Detect which cell encompasses the target text, then output its [X, Y] center coordinate. 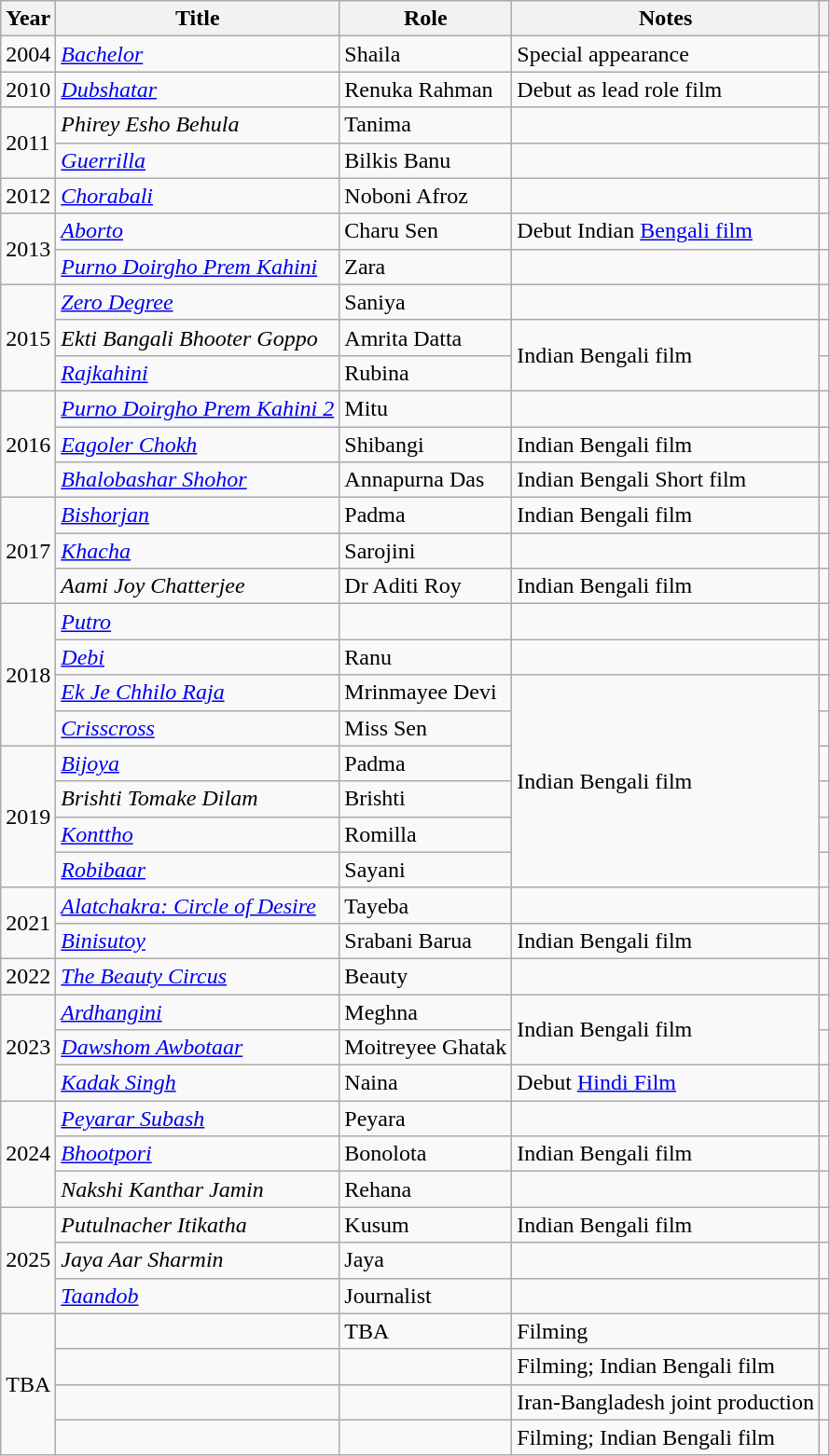
Renuka Rahman [425, 89]
Noboni Afroz [425, 196]
Dr Aditi Roy [425, 586]
Journalist [425, 1296]
Zero Degree [198, 302]
Sayani [425, 870]
Debi [198, 657]
Bhalobashar Shohor [198, 480]
Tayeba [425, 905]
Bachelor [198, 54]
2024 [28, 1154]
Ranu [425, 657]
Robibaar [198, 870]
Annapurna Das [425, 480]
Putulnacher Itikatha [198, 1225]
Khacha [198, 551]
Jaya [425, 1260]
Putro [198, 622]
Brishti Tomake Dilam [198, 799]
Srabani Barua [425, 941]
2018 [28, 675]
Special appearance [666, 54]
2022 [28, 976]
Role [425, 19]
Debut Hindi Film [666, 1083]
Bonolota [425, 1154]
Binisutoy [198, 941]
Rajkahini [198, 373]
Miss Sen [425, 728]
Konttho [198, 834]
Purno Doirgho Prem Kahini 2 [198, 408]
Moitreyee Ghatak [425, 1048]
2019 [28, 817]
Taandob [198, 1296]
Phirey Esho Behula [198, 125]
Brishti [425, 799]
Zara [425, 267]
Nakshi Kanthar Jamin [198, 1189]
2013 [28, 249]
2012 [28, 196]
2015 [28, 337]
Shibangi [425, 445]
Mitu [425, 408]
Meghna [425, 1011]
Naina [425, 1083]
2011 [28, 143]
Ardhangini [198, 1011]
2021 [28, 923]
Peyara [425, 1119]
Title [198, 19]
Charu Sen [425, 231]
The Beauty Circus [198, 976]
Alatchakra: Circle of Desire [198, 905]
Bijoya [198, 763]
Filming [666, 1331]
Bilkis Banu [425, 160]
Kusum [425, 1225]
Beauty [425, 976]
Dubshatar [198, 89]
Chorabali [198, 196]
Aami Joy Chatterjee [198, 586]
2025 [28, 1260]
Bhootpori [198, 1154]
2016 [28, 444]
Rubina [425, 373]
Dawshom Awbotaar [198, 1048]
2017 [28, 551]
Crisscross [198, 728]
Year [28, 19]
Aborto [198, 231]
2004 [28, 54]
Amrita Datta [425, 337]
Ek Je Chhilo Raja [198, 693]
2010 [28, 89]
Sarojini [425, 551]
Shaila [425, 54]
Ekti Bangali Bhooter Goppo [198, 337]
Mrinmayee Devi [425, 693]
Iran-Bangladesh joint production [666, 1402]
Peyarar Subash [198, 1119]
Purno Doirgho Prem Kahini [198, 267]
Saniya [425, 302]
2023 [28, 1047]
Guerrilla [198, 160]
Rehana [425, 1189]
Kadak Singh [198, 1083]
Notes [666, 19]
Eagoler Chokh [198, 445]
Bishorjan [198, 515]
Jaya Aar Sharmin [198, 1260]
Debut as lead role film [666, 89]
Indian Bengali Short film [666, 480]
Debut Indian Bengali film [666, 231]
Romilla [425, 834]
Tanima [425, 125]
